Detect which cell encompasses the target text, then output its [X, Y] center coordinate. 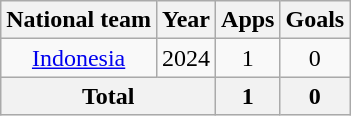
Goals [315, 20]
Apps [248, 20]
Year [186, 20]
Indonesia [79, 58]
National team [79, 20]
2024 [186, 58]
Total [108, 96]
